From the cell containing the given text, extract its center point as [x, y] coordinate. 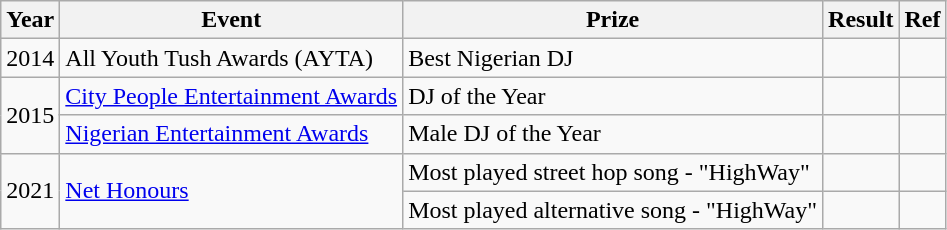
Result [861, 20]
Ref [922, 20]
Best Nigerian DJ [613, 58]
2014 [30, 58]
Net Honours [232, 191]
2015 [30, 115]
DJ of the Year [613, 96]
Most played street hop song - "HighWay" [613, 172]
All Youth Tush Awards (AYTA) [232, 58]
Event [232, 20]
2021 [30, 191]
Male DJ of the Year [613, 134]
City People Entertainment Awards [232, 96]
Prize [613, 20]
Most played alternative song - "HighWay" [613, 210]
Nigerian Entertainment Awards [232, 134]
Year [30, 20]
